For the text-containing cell, return its midpoint in [X, Y] coordinate format. 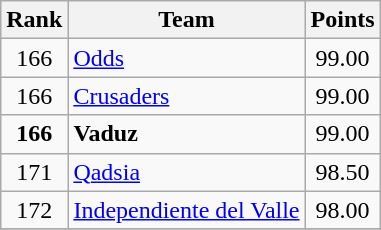
Rank [34, 20]
172 [34, 210]
98.50 [342, 172]
Crusaders [186, 96]
Vaduz [186, 134]
Independiente del Valle [186, 210]
98.00 [342, 210]
Qadsia [186, 172]
Team [186, 20]
171 [34, 172]
Odds [186, 58]
Points [342, 20]
